Search for the cell housing the specified text and yield its [X, Y] center coordinate. 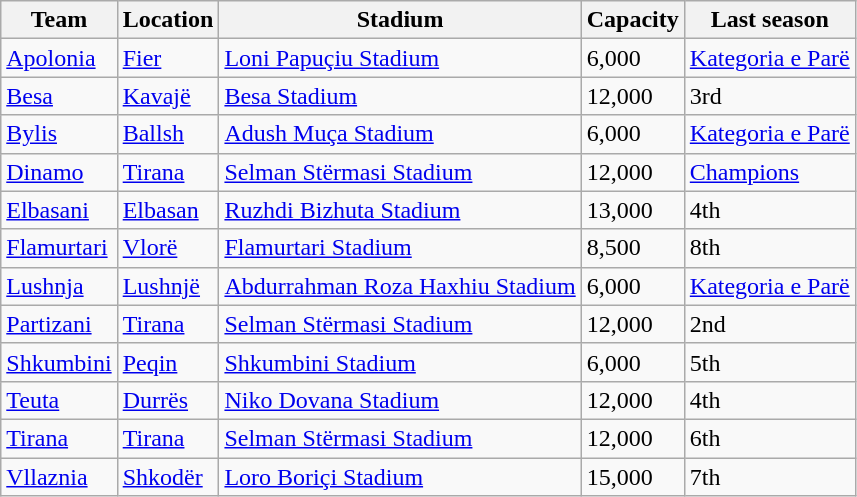
Vlorë [168, 248]
Durrës [168, 400]
Stadium [400, 20]
6th [770, 438]
Abdurrahman Roza Haxhiu Stadium [400, 286]
Besa Stadium [400, 96]
Ballsh [168, 134]
Partizani [59, 324]
Adush Muça Stadium [400, 134]
15,000 [632, 477]
Teuta [59, 400]
Apolonia [59, 58]
Lushnjë [168, 286]
8,500 [632, 248]
Loni Papuçiu Stadium [400, 58]
3rd [770, 96]
Team [59, 20]
Champions [770, 172]
Niko Dovana Stadium [400, 400]
Flamurtari [59, 248]
2nd [770, 324]
Location [168, 20]
Fier [168, 58]
Shkumbini [59, 362]
Vllaznia [59, 477]
Besa [59, 96]
7th [770, 477]
Elbasani [59, 210]
Capacity [632, 20]
5th [770, 362]
Peqin [168, 362]
8th [770, 248]
Kavajë [168, 96]
13,000 [632, 210]
Last season [770, 20]
Flamurtari Stadium [400, 248]
Shkodër [168, 477]
Lushnja [59, 286]
Ruzhdi Bizhuta Stadium [400, 210]
Dinamo [59, 172]
Shkumbini Stadium [400, 362]
Bylis [59, 134]
Elbasan [168, 210]
Loro Boriçi Stadium [400, 477]
